Find where the given text appears and provide that cell's center as (x, y) coordinate. 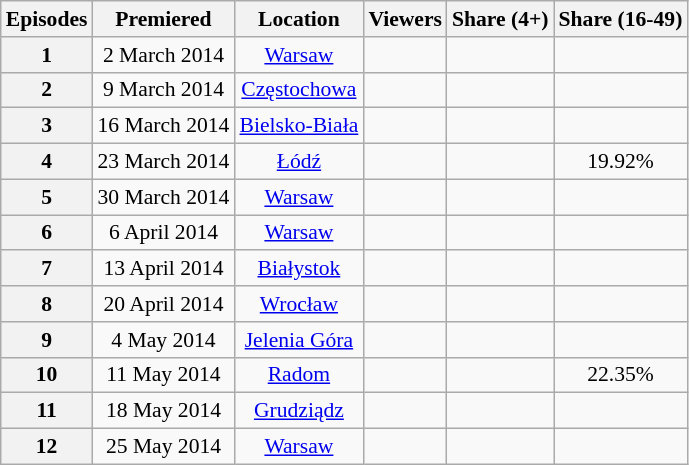
9 (47, 340)
9 March 2014 (163, 90)
16 March 2014 (163, 126)
25 May 2014 (163, 447)
Viewers (405, 19)
18 May 2014 (163, 411)
Premiered (163, 19)
22.35% (621, 375)
Radom (298, 375)
10 (47, 375)
Wrocław (298, 304)
Białystok (298, 269)
3 (47, 126)
Episodes (47, 19)
20 April 2014 (163, 304)
Location (298, 19)
1 (47, 55)
4 (47, 162)
11 (47, 411)
6 (47, 233)
11 May 2014 (163, 375)
Share (16-49) (621, 19)
2 March 2014 (163, 55)
Jelenia Góra (298, 340)
6 April 2014 (163, 233)
30 March 2014 (163, 197)
Share (4+) (500, 19)
4 May 2014 (163, 340)
5 (47, 197)
2 (47, 90)
12 (47, 447)
19.92% (621, 162)
Częstochowa (298, 90)
Grudziądz (298, 411)
Bielsko-Biała (298, 126)
23 March 2014 (163, 162)
Łódź (298, 162)
8 (47, 304)
7 (47, 269)
13 April 2014 (163, 269)
